Identify which cell holds the provided text, then report its (X, Y) central coordinate. 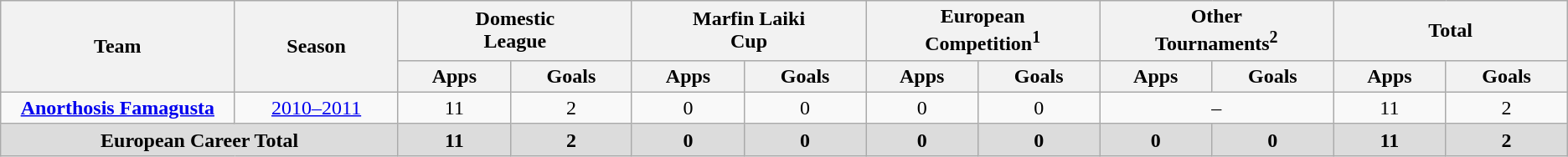
EuropeanCompetition1 (983, 31)
Anorthosis Famagusta (117, 108)
European Career Total (199, 139)
– (1216, 108)
Team (117, 47)
DomesticLeague (514, 31)
OtherTournaments2 (1216, 31)
Marfin LaikiCup (749, 31)
2010–2011 (317, 108)
Total (1451, 31)
Season (317, 47)
